Output the [X, Y] coordinate of the center of the cell containing the given text.  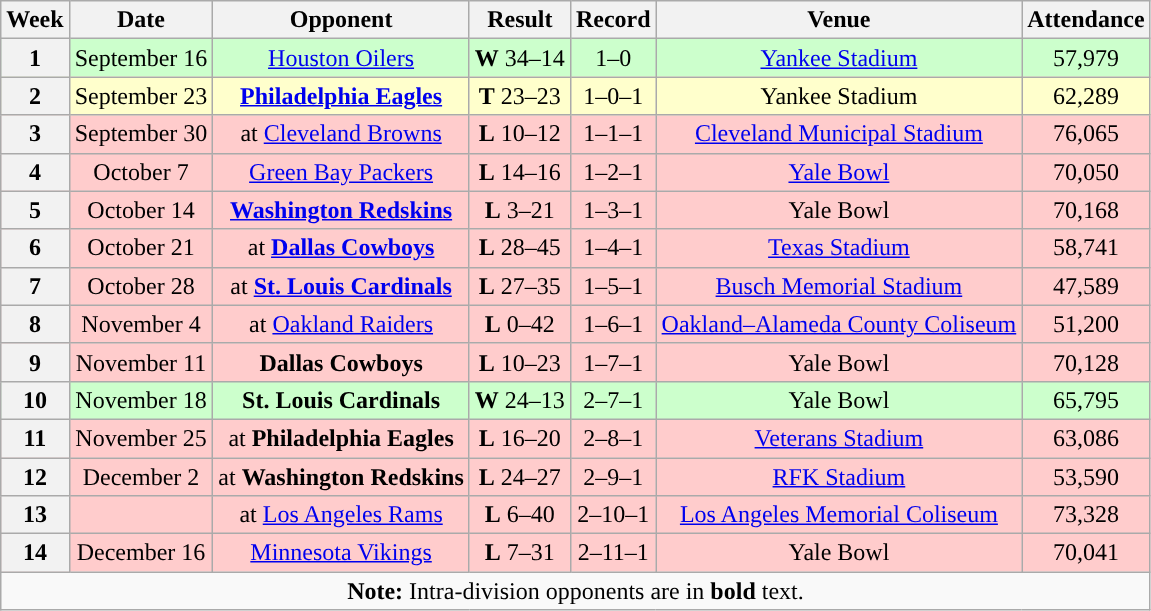
L 0–42 [520, 324]
Texas Stadium [839, 248]
December 2 [141, 477]
at St. Louis Cardinals [341, 286]
September 23 [141, 96]
December 16 [141, 553]
L 14–16 [520, 172]
63,086 [1086, 438]
L 6–40 [520, 515]
1–7–1 [613, 362]
1–6–1 [613, 324]
12 [35, 477]
Veterans Stadium [839, 438]
Oakland–Alameda County Coliseum [839, 324]
L 28–45 [520, 248]
2 [35, 96]
L 24–27 [520, 477]
Opponent [341, 20]
L 3–21 [520, 210]
1–4–1 [613, 248]
Busch Memorial Stadium [839, 286]
October 21 [141, 248]
58,741 [1086, 248]
2–11–1 [613, 553]
Green Bay Packers [341, 172]
47,589 [1086, 286]
1–5–1 [613, 286]
Los Angeles Memorial Coliseum [839, 515]
Cleveland Municipal Stadium [839, 134]
Week [35, 20]
at Los Angeles Rams [341, 515]
1–0–1 [613, 96]
September 30 [141, 134]
October 7 [141, 172]
70,128 [1086, 362]
L 10–12 [520, 134]
Philadelphia Eagles [341, 96]
53,590 [1086, 477]
4 [35, 172]
8 [35, 324]
Houston Oilers [341, 58]
57,979 [1086, 58]
2–7–1 [613, 400]
6 [35, 248]
14 [35, 553]
November 11 [141, 362]
1–2–1 [613, 172]
Minnesota Vikings [341, 553]
September 16 [141, 58]
65,795 [1086, 400]
9 [35, 362]
November 25 [141, 438]
Record [613, 20]
73,328 [1086, 515]
7 [35, 286]
Note: Intra-division opponents are in bold text. [576, 591]
L 7–31 [520, 553]
5 [35, 210]
Date [141, 20]
at Cleveland Browns [341, 134]
70,041 [1086, 553]
L 10–23 [520, 362]
Result [520, 20]
November 18 [141, 400]
11 [35, 438]
10 [35, 400]
1–3–1 [613, 210]
1 [35, 58]
Attendance [1086, 20]
Venue [839, 20]
76,065 [1086, 134]
2–8–1 [613, 438]
at Oakland Raiders [341, 324]
2–10–1 [613, 515]
Washington Redskins [341, 210]
70,168 [1086, 210]
51,200 [1086, 324]
November 4 [141, 324]
W 24–13 [520, 400]
L 16–20 [520, 438]
October 14 [141, 210]
at Washington Redskins [341, 477]
at Dallas Cowboys [341, 248]
W 34–14 [520, 58]
62,289 [1086, 96]
Dallas Cowboys [341, 362]
October 28 [141, 286]
1–0 [613, 58]
2–9–1 [613, 477]
L 27–35 [520, 286]
3 [35, 134]
1–1–1 [613, 134]
T 23–23 [520, 96]
13 [35, 515]
70,050 [1086, 172]
RFK Stadium [839, 477]
St. Louis Cardinals [341, 400]
at Philadelphia Eagles [341, 438]
